Return [X, Y] of the center of cell containing provided text 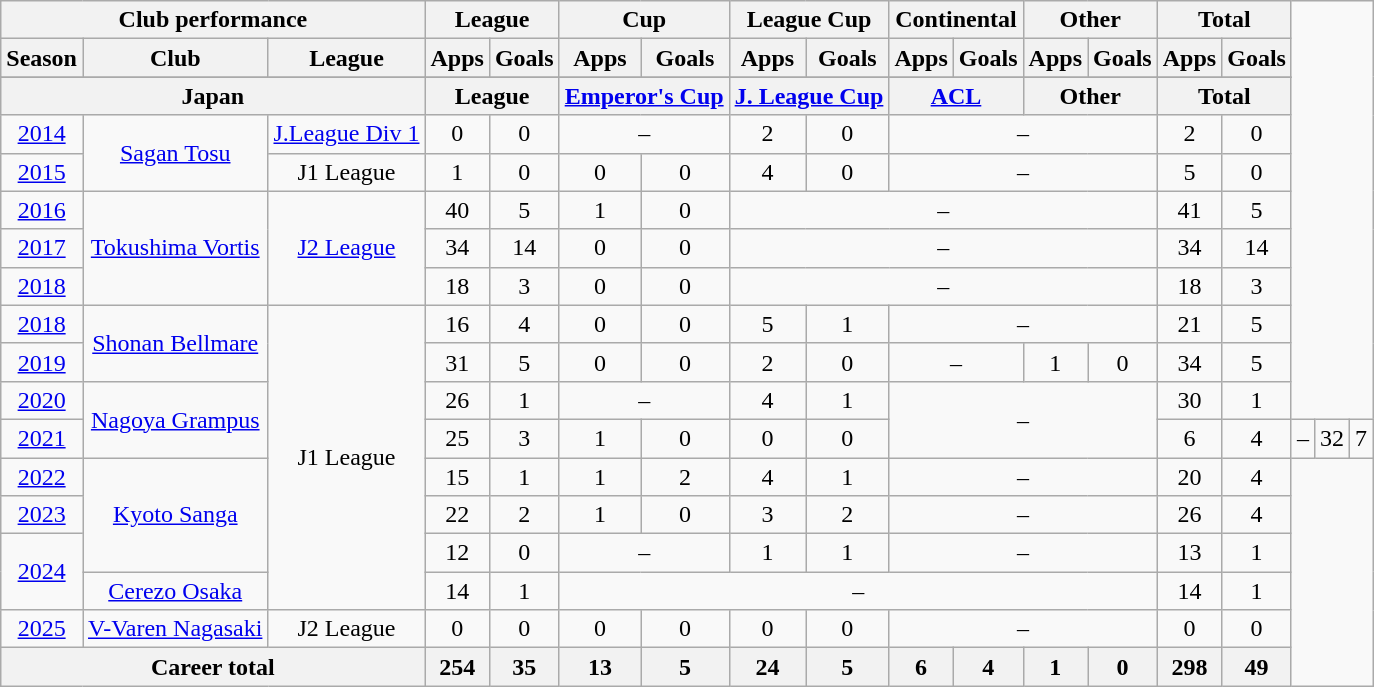
Sagan Tosu [174, 153]
2021 [42, 438]
16 [457, 324]
41 [1189, 210]
2022 [42, 477]
254 [457, 667]
Emperor's Cup [644, 96]
24 [768, 667]
22 [457, 515]
31 [457, 362]
Club performance [213, 20]
Japan [213, 96]
Cup [644, 20]
7 [1362, 438]
2025 [42, 629]
2017 [42, 248]
40 [457, 210]
J. League Cup [809, 96]
Continental [956, 20]
21 [1189, 324]
35 [524, 667]
Club [174, 58]
298 [1189, 667]
30 [1189, 400]
Tokushima Vortis [174, 248]
32 [1332, 438]
J.League Div 1 [346, 134]
Kyoto Sanga [174, 515]
12 [457, 553]
Career total [213, 667]
2023 [42, 515]
2024 [42, 572]
Nagoya Grampus [174, 419]
2019 [42, 362]
2020 [42, 400]
Cerezo Osaka [174, 591]
20 [1189, 477]
Shonan Bellmare [174, 343]
49 [1257, 667]
Season [42, 58]
ACL [956, 96]
15 [457, 477]
25 [457, 438]
V-Varen Nagasaki [174, 629]
2016 [42, 210]
2015 [42, 172]
2014 [42, 134]
League Cup [809, 20]
